Provide the (X, Y) coordinate of the cell's center where the given text is located.  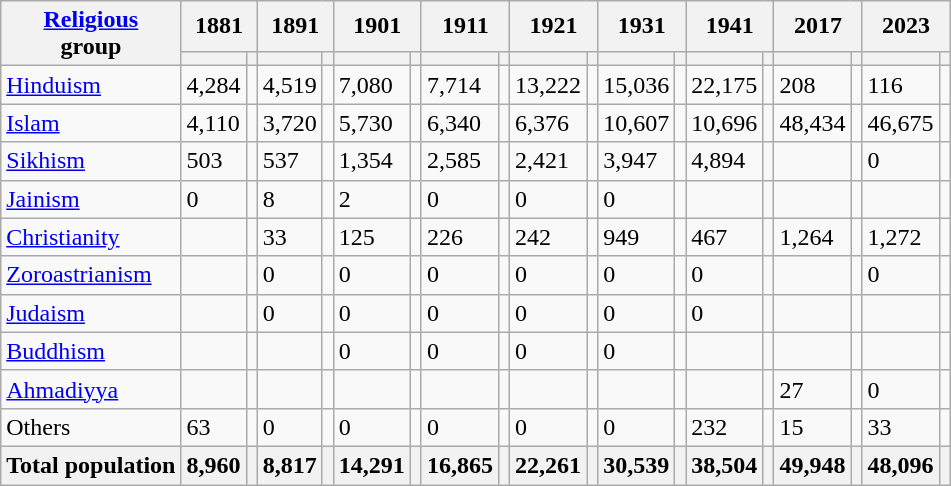
232 (724, 427)
8,817 (290, 465)
503 (214, 161)
14,291 (372, 465)
1921 (554, 26)
4,894 (724, 161)
1931 (642, 26)
13,222 (548, 85)
208 (812, 85)
Others (91, 427)
1941 (730, 26)
8 (290, 199)
1901 (377, 26)
6,340 (460, 123)
30,539 (636, 465)
Judaism (91, 313)
1891 (295, 26)
8,960 (214, 465)
10,607 (636, 123)
5,730 (372, 123)
Hinduism (91, 85)
1,264 (812, 237)
10,696 (724, 123)
116 (900, 85)
48,096 (900, 465)
Total population (91, 465)
2,585 (460, 161)
226 (460, 237)
4,284 (214, 85)
242 (548, 237)
2,421 (548, 161)
48,434 (812, 123)
22,261 (548, 465)
6,376 (548, 123)
1911 (465, 26)
49,948 (812, 465)
2 (372, 199)
1,354 (372, 161)
4,110 (214, 123)
16,865 (460, 465)
7,080 (372, 85)
1,272 (900, 237)
2017 (818, 26)
15 (812, 427)
38,504 (724, 465)
Zoroastrianism (91, 275)
2023 (906, 26)
Jainism (91, 199)
1881 (219, 26)
Christianity (91, 237)
15,036 (636, 85)
27 (812, 389)
3,947 (636, 161)
22,175 (724, 85)
949 (636, 237)
3,720 (290, 123)
537 (290, 161)
467 (724, 237)
Sikhism (91, 161)
Ahmadiyya (91, 389)
46,675 (900, 123)
4,519 (290, 85)
63 (214, 427)
Buddhism (91, 351)
7,714 (460, 85)
Islam (91, 123)
125 (372, 237)
Religiousgroup (91, 34)
